For the text-containing cell, return its midpoint in [X, Y] coordinate format. 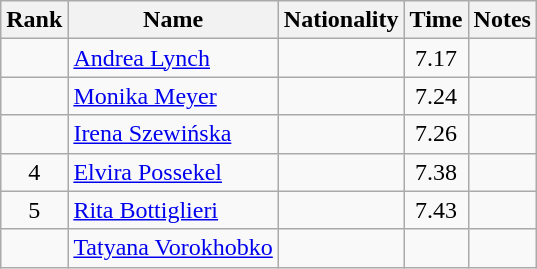
Name [173, 20]
Tatyana Vorokhobko [173, 248]
5 [34, 210]
Monika Meyer [173, 96]
Nationality [341, 20]
7.43 [436, 210]
Irena Szewińska [173, 134]
4 [34, 172]
Rita Bottiglieri [173, 210]
Notes [502, 20]
Time [436, 20]
Elvira Possekel [173, 172]
7.38 [436, 172]
7.24 [436, 96]
7.26 [436, 134]
Rank [34, 20]
Andrea Lynch [173, 58]
7.17 [436, 58]
